Find where the given text appears and provide that cell's center as (X, Y) coordinate. 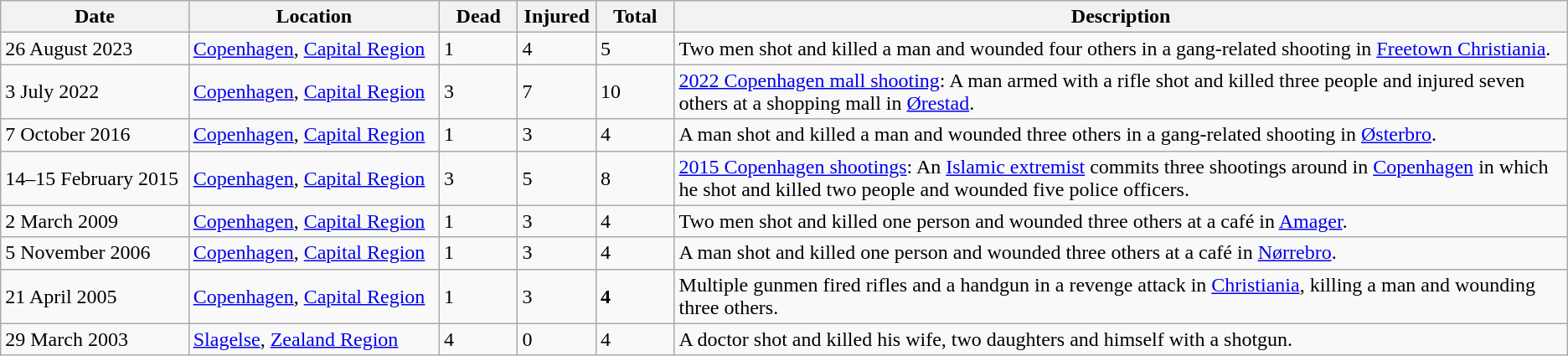
5 November 2006 (95, 253)
2 March 2009 (95, 221)
Slagelse, Zealand Region (313, 339)
A man shot and killed one person and wounded three others at a café in Nørrebro. (1121, 253)
10 (635, 92)
8 (635, 178)
Total (635, 17)
3 July 2022 (95, 92)
Injured (557, 17)
2022 Copenhagen mall shooting: A man armed with a rifle shot and killed three people and injured seven others at a shopping mall in Ørestad. (1121, 92)
Two men shot and killed one person and wounded three others at a café in Amager. (1121, 221)
0 (557, 339)
Location (313, 17)
14–15 February 2015 (95, 178)
Dead (478, 17)
Date (95, 17)
Two men shot and killed a man and wounded four others in a gang-related shooting in Freetown Christiania. (1121, 49)
29 March 2003 (95, 339)
A doctor shot and killed his wife, two daughters and himself with a shotgun. (1121, 339)
21 April 2005 (95, 297)
7 October 2016 (95, 135)
A man shot and killed a man and wounded three others in a gang-related shooting in Østerbro. (1121, 135)
Description (1121, 17)
7 (557, 92)
26 August 2023 (95, 49)
Multiple gunmen fired rifles and a handgun in a revenge attack in Christiania, killing a man and wounding three others. (1121, 297)
